Return the [X, Y] coordinate for the center point of the cell that contains the specified text.  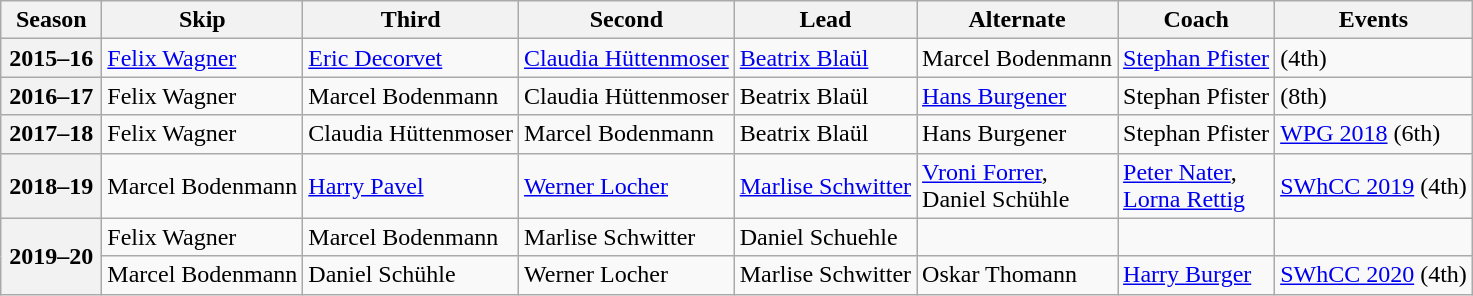
2017–18 [52, 134]
Events [1374, 20]
2015–16 [52, 58]
Harry Pavel [411, 186]
Coach [1196, 20]
Daniel Schühle [411, 275]
Vroni Forrer,Daniel Schühle [1018, 186]
2018–19 [52, 186]
WPG 2018 (6th) [1374, 134]
Season [52, 20]
Eric Decorvet [411, 58]
Daniel Schuehle [825, 237]
(8th) [1374, 96]
Oskar Thomann [1018, 275]
SWhCC 2020 (4th) [1374, 275]
Harry Burger [1196, 275]
SWhCC 2019 (4th) [1374, 186]
Skip [202, 20]
Peter Nater,Lorna Rettig [1196, 186]
2016–17 [52, 96]
Alternate [1018, 20]
Lead [825, 20]
Third [411, 20]
Second [627, 20]
(4th) [1374, 58]
2019–20 [52, 256]
